For the text-containing cell, return its midpoint in (X, Y) coordinate format. 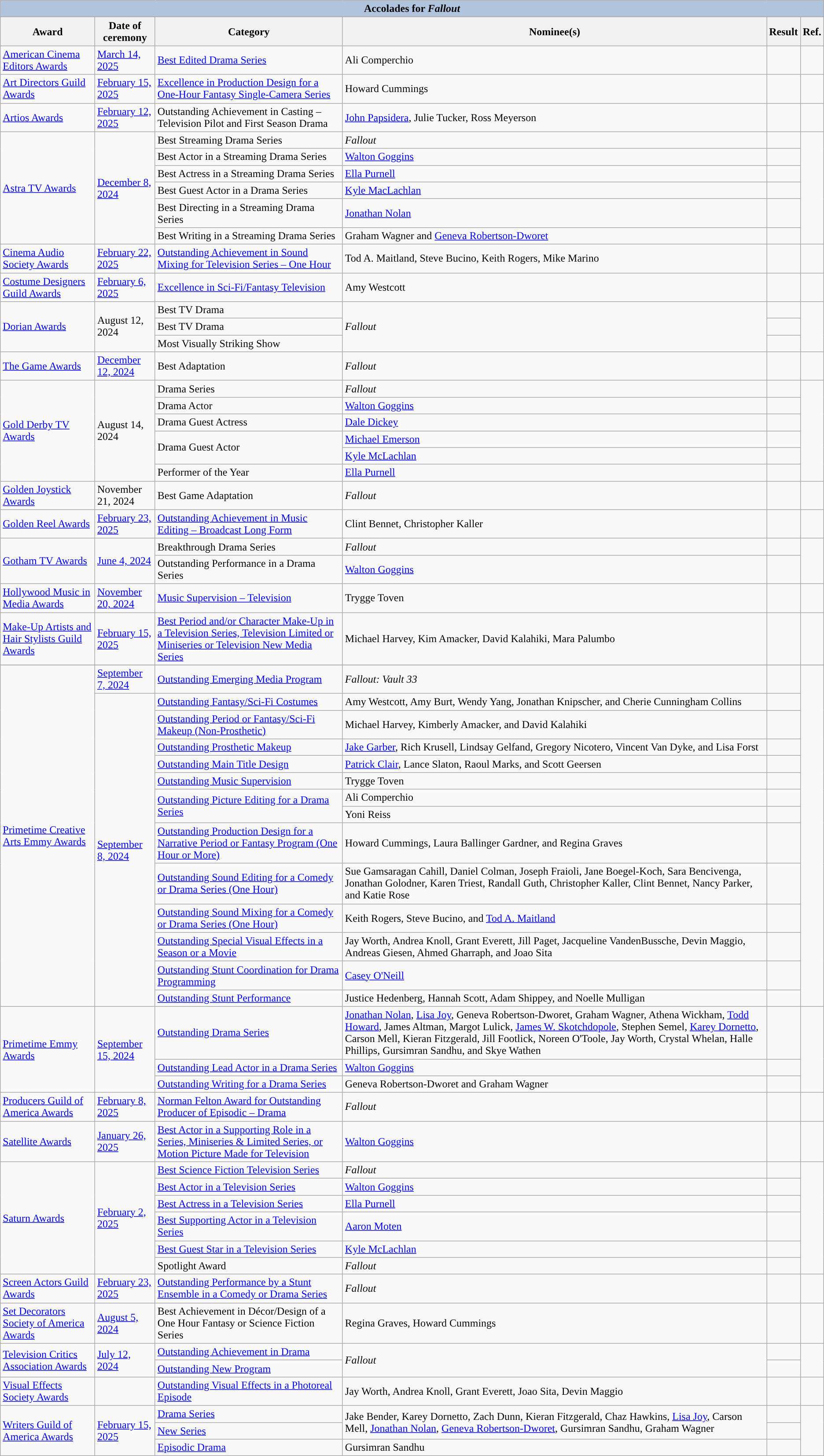
February 8, 2025 (125, 1107)
Keith Rogers, Steve Bucino, and Tod A. Maitland (555, 918)
Drama Guest Actor (249, 447)
Television Critics Association Awards (48, 1360)
Geneva Robertson-Dworet and Graham Wagner (555, 1084)
Outstanding Music Supervision (249, 781)
Best Period and/or Character Make-Up in a Television Series, Television Limited or Miniseries or Television New Media Series (249, 639)
Outstanding Period or Fantasy/Sci-Fi Makeup (Non-Prosthetic) (249, 725)
March 14, 2025 (125, 60)
John Papsidera, Julie Tucker, Ross Meyerson (555, 117)
January 26, 2025 (125, 1142)
Excellence in Production Design for a One-Hour Fantasy Single-Camera Series (249, 89)
August 5, 2024 (125, 1323)
Michael Harvey, Kimberly Amacker, and David Kalahiki (555, 725)
November 21, 2024 (125, 495)
Set Decorators Society of America Awards (48, 1323)
Gotham TV Awards (48, 561)
Spotlight Award (249, 1266)
August 14, 2024 (125, 431)
Best Edited Drama Series (249, 60)
Graham Wagner and Geneva Robertson-Dworet (555, 236)
Outstanding Sound Editing for a Comedy or Drama Series (One Hour) (249, 883)
Kyle MacLachlan (555, 190)
Clint Bennet, Christopher Kaller (555, 524)
September 15, 2024 (125, 1049)
Art Directors Guild Awards (48, 89)
Most Visually Striking Show (249, 344)
Best Actress in a Television Series (249, 1204)
February 12, 2025 (125, 117)
Outstanding Stunt Coordination for Drama Programming (249, 975)
Saturn Awards (48, 1218)
Excellence in Sci-Fi/Fantasy Television (249, 287)
Outstanding Performance in a Drama Series (249, 569)
Norman Felton Award for Outstanding Producer of Episodic – Drama (249, 1107)
Amy Westcott, Amy Burt, Wendy Yang, Jonathan Knipscher, and Cherie Cunningham Collins (555, 702)
Primetime Emmy Awards (48, 1049)
Screen Actors Guild Awards (48, 1289)
New Series (249, 1431)
Best Directing in a Streaming Drama Series (249, 213)
Outstanding Fantasy/Sci-Fi Costumes (249, 702)
Gold Derby TV Awards (48, 431)
Golden Reel Awards (48, 524)
Best Streaming Drama Series (249, 140)
Tod A. Maitland, Steve Bucino, Keith Rogers, Mike Marino (555, 258)
Howard Cummings (555, 89)
Outstanding Lead Actor in a Drama Series (249, 1067)
Best Actor in a Streaming Drama Series (249, 157)
Music Supervision – Television (249, 598)
Best Science Fiction Television Series (249, 1170)
August 12, 2024 (125, 327)
Casey O'Neill (555, 975)
Jay Worth, Andrea Knoll, Grant Everett, Jill Paget, Jacqueline VandenBussche, Devin Maggio, Andreas Giesen, Ahmed Gharraph, and Joao Sita (555, 947)
Best Guest Actor in a Drama Series (249, 190)
Astra TV Awards (48, 188)
Dale Dickey (555, 422)
Best Actor in a Television Series (249, 1187)
Visual Effects Society Awards (48, 1391)
Outstanding Performance by a Stunt Ensemble in a Comedy or Drama Series (249, 1289)
Gursimran Sandhu (555, 1448)
February 22, 2025 (125, 258)
Justice Hedenberg, Hannah Scott, Adam Shippey, and Noelle Mulligan (555, 998)
Outstanding Achievement in Drama (249, 1352)
December 12, 2024 (125, 366)
February 6, 2025 (125, 287)
Amy Westcott (555, 287)
Patrick Clair, Lance Slaton, Raoul Marks, and Scott Geersen (555, 764)
Outstanding Main Title Design (249, 764)
September 8, 2024 (125, 850)
Best Actor in a Supporting Role in a Series, Miniseries & Limited Series, or Motion Picture Made for Television (249, 1142)
The Game Awards (48, 366)
Primetime Creative Arts Emmy Awards (48, 836)
Outstanding Production Design for a Narrative Period or Fantasy Program (One Hour or More) (249, 843)
Regina Graves, Howard Cummings (555, 1323)
Outstanding Emerging Media Program (249, 679)
Nominee(s) (555, 32)
Howard Cummings, Laura Ballinger Gardner, and Regina Graves (555, 843)
Accolades for Fallout (412, 9)
Best Writing in a Streaming Drama Series (249, 236)
Artios Awards (48, 117)
February 2, 2025 (125, 1218)
Best Adaptation (249, 366)
Producers Guild of America Awards (48, 1107)
Category (249, 32)
Best Game Adaptation (249, 495)
Outstanding Achievement in Sound Mixing for Television Series – One Hour (249, 258)
Best Guest Star in a Television Series (249, 1249)
Costume Designers Guild Awards (48, 287)
Best Actress in a Streaming Drama Series (249, 174)
Outstanding Stunt Performance (249, 998)
Date of ceremony (125, 32)
Dorian Awards (48, 327)
American Cinema Editors Awards (48, 60)
Drama Guest Actress (249, 422)
Cinema Audio Society Awards (48, 258)
Award (48, 32)
Jay Worth, Andrea Knoll, Grant Everett, Joao Sita, Devin Maggio (555, 1391)
Outstanding Drama Series (249, 1032)
Outstanding Prosthetic Makeup (249, 747)
Drama Actor (249, 406)
Michael Harvey, Kim Amacker, David Kalahiki, Mara Palumbo (555, 639)
Result (784, 32)
Outstanding Special Visual Effects in a Season or a Movie (249, 947)
Writers Guild of America Awards (48, 1430)
Breakthrough Drama Series (249, 547)
Episodic Drama (249, 1448)
Outstanding Writing for a Drama Series (249, 1084)
Aaron Moten (555, 1226)
September 7, 2024 (125, 679)
Yoni Reiss (555, 814)
December 8, 2024 (125, 188)
Outstanding Sound Mixing for a Comedy or Drama Series (One Hour) (249, 918)
Outstanding New Program (249, 1368)
Outstanding Achievement in Music Editing – Broadcast Long Form (249, 524)
Performer of the Year (249, 473)
Best Achievement in Décor/Design of a One Hour Fantasy or Science Fiction Series (249, 1323)
Make-Up Artists and Hair Stylists Guild Awards (48, 639)
Hollywood Music in Media Awards (48, 598)
Outstanding Picture Editing for a Drama Series (249, 806)
Best Supporting Actor in a Television Series (249, 1226)
Jonathan Nolan (555, 213)
Satellite Awards (48, 1142)
June 4, 2024 (125, 561)
Fallout: Vault 33 (555, 679)
November 20, 2024 (125, 598)
Michael Emerson (555, 439)
July 12, 2024 (125, 1360)
Jake Garber, Rich Krusell, Lindsay Gelfand, Gregory Nicotero, Vincent Van Dyke, and Lisa Forst (555, 747)
Outstanding Achievement in Casting – Television Pilot and First Season Drama (249, 117)
Outstanding Visual Effects in a Photoreal Episode (249, 1391)
Golden Joystick Awards (48, 495)
Ref. (812, 32)
